Find where the given text appears and provide that cell's center as (x, y) coordinate. 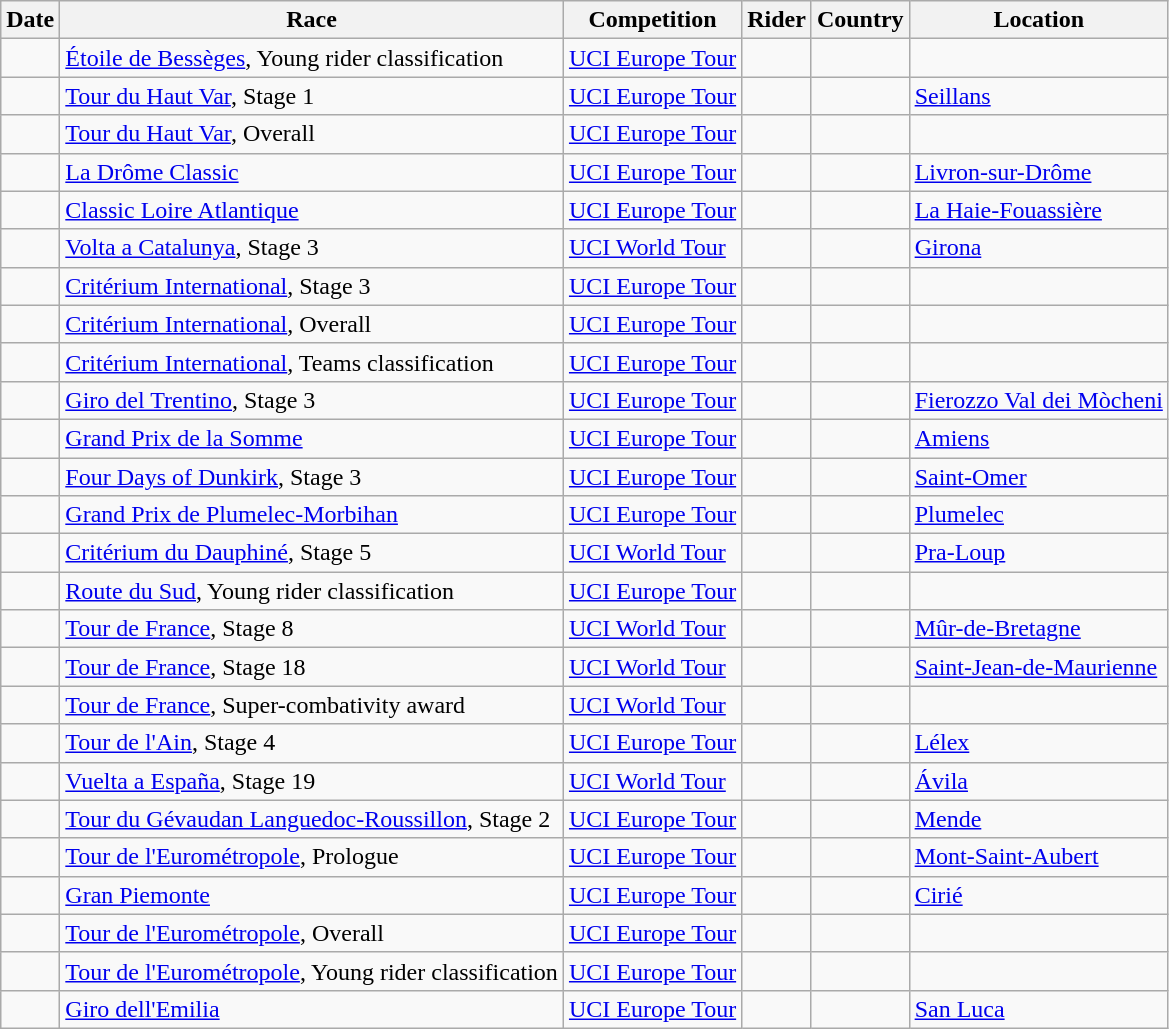
Girona (1038, 248)
Tour du Haut Var, Stage 1 (312, 96)
Four Days of Dunkirk, Stage 3 (312, 477)
Classic Loire Atlantique (312, 210)
Critérium du Dauphiné, Stage 5 (312, 553)
Date (30, 20)
Livron-sur-Drôme (1038, 172)
Seillans (1038, 96)
Tour de l'Ain, Stage 4 (312, 743)
Location (1038, 20)
Amiens (1038, 438)
Cirié (1038, 895)
Tour de France, Super-combativity award (312, 705)
Tour du Gévaudan Languedoc-Roussillon, Stage 2 (312, 819)
Mûr-de-Bretagne (1038, 629)
La Haie-Fouassière (1038, 210)
Giro del Trentino, Stage 3 (312, 400)
Country (860, 20)
Ávila (1038, 781)
Grand Prix de Plumelec-Morbihan (312, 515)
Tour de France, Stage 8 (312, 629)
Critérium International, Teams classification (312, 362)
Tour de l'Eurométropole, Prologue (312, 857)
Competition (652, 20)
Grand Prix de la Somme (312, 438)
Race (312, 20)
Gran Piemonte (312, 895)
Critérium International, Stage 3 (312, 286)
Tour du Haut Var, Overall (312, 134)
Fierozzo Val dei Mòcheni (1038, 400)
Giro dell'Emilia (312, 1009)
Pra-Loup (1038, 553)
Mende (1038, 819)
Tour de l'Eurométropole, Young rider classification (312, 971)
Volta a Catalunya, Stage 3 (312, 248)
San Luca (1038, 1009)
Saint-Jean-de-Maurienne (1038, 667)
Lélex (1038, 743)
Saint-Omer (1038, 477)
Étoile de Bessèges, Young rider classification (312, 58)
Mont-Saint-Aubert (1038, 857)
Rider (777, 20)
Critérium International, Overall (312, 324)
Plumelec (1038, 515)
Vuelta a España, Stage 19 (312, 781)
Route du Sud, Young rider classification (312, 591)
Tour de l'Eurométropole, Overall (312, 933)
Tour de France, Stage 18 (312, 667)
La Drôme Classic (312, 172)
